Return [x, y] of the center of cell containing provided text 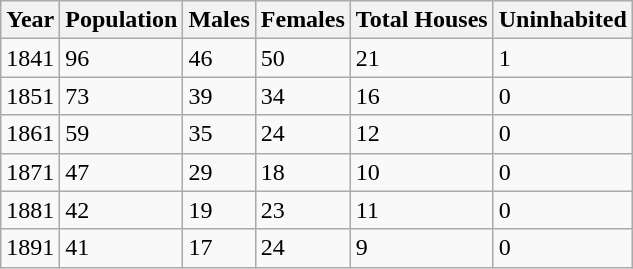
9 [422, 248]
46 [219, 58]
Females [302, 20]
23 [302, 210]
1861 [30, 134]
41 [122, 248]
19 [219, 210]
1841 [30, 58]
17 [219, 248]
35 [219, 134]
1 [562, 58]
12 [422, 134]
50 [302, 58]
1881 [30, 210]
Total Houses [422, 20]
29 [219, 172]
Year [30, 20]
1871 [30, 172]
1851 [30, 96]
42 [122, 210]
18 [302, 172]
16 [422, 96]
21 [422, 58]
59 [122, 134]
47 [122, 172]
11 [422, 210]
73 [122, 96]
34 [302, 96]
96 [122, 58]
Population [122, 20]
10 [422, 172]
1891 [30, 248]
Uninhabited [562, 20]
Males [219, 20]
39 [219, 96]
